Find where the given text appears and provide that cell's center as [x, y] coordinate. 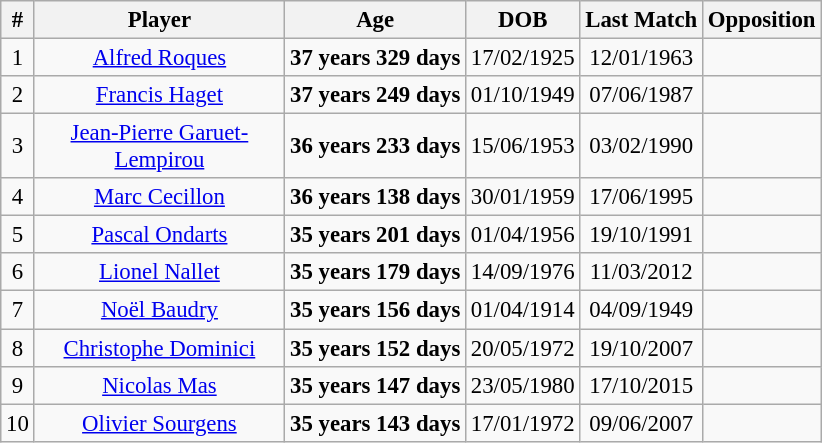
12/01/1963 [642, 58]
1 [18, 58]
8 [18, 348]
3 [18, 146]
04/09/1949 [642, 310]
36 years 233 days [376, 146]
Noël Baudry [160, 310]
4 [18, 197]
Last Match [642, 20]
7 [18, 310]
Marc Cecillon [160, 197]
17/01/1972 [523, 423]
01/10/1949 [523, 95]
37 years 249 days [376, 95]
5 [18, 235]
36 years 138 days [376, 197]
37 years 329 days [376, 58]
Jean-Pierre Garuet-Lempirou [160, 146]
35 years 179 days [376, 273]
35 years 152 days [376, 348]
35 years 201 days [376, 235]
Age [376, 20]
35 years 143 days [376, 423]
11/03/2012 [642, 273]
07/06/1987 [642, 95]
Player [160, 20]
Nicolas Mas [160, 385]
17/10/2015 [642, 385]
01/04/1914 [523, 310]
10 [18, 423]
Pascal Ondarts [160, 235]
Lionel Nallet [160, 273]
Olivier Sourgens [160, 423]
15/06/1953 [523, 146]
# [18, 20]
03/02/1990 [642, 146]
17/06/1995 [642, 197]
Christophe Dominici [160, 348]
19/10/2007 [642, 348]
9 [18, 385]
20/05/1972 [523, 348]
6 [18, 273]
30/01/1959 [523, 197]
35 years 156 days [376, 310]
09/06/2007 [642, 423]
35 years 147 days [376, 385]
01/04/1956 [523, 235]
2 [18, 95]
14/09/1976 [523, 273]
DOB [523, 20]
Alfred Roques [160, 58]
Francis Haget [160, 95]
17/02/1925 [523, 58]
23/05/1980 [523, 385]
Opposition [762, 20]
19/10/1991 [642, 235]
